Provide the (X, Y) coordinate of the cell's center where the given text is located.  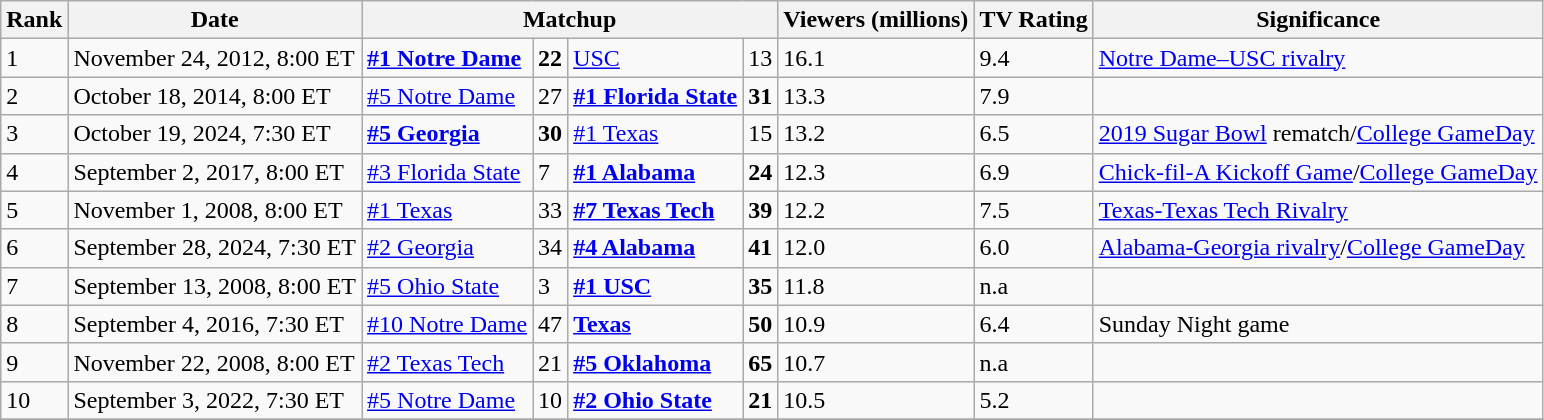
22 (550, 58)
33 (550, 210)
2 (34, 96)
6.5 (1034, 134)
September 2, 2017, 8:00 ET (215, 172)
9.4 (1034, 58)
12.0 (876, 248)
Date (215, 20)
Significance (1318, 20)
12.2 (876, 210)
9 (34, 362)
12.3 (876, 172)
October 18, 2014, 8:00 ET (215, 96)
34 (550, 248)
Rank (34, 20)
27 (550, 96)
USC (656, 58)
#1 USC (656, 286)
Notre Dame–USC rivalry (1318, 58)
September 4, 2016, 7:30 ET (215, 324)
November 24, 2012, 8:00 ET (215, 58)
Texas-Texas Tech Rivalry (1318, 210)
#2 Ohio State (656, 400)
September 13, 2008, 8:00 ET (215, 286)
2019 Sugar Bowl rematch/College GameDay (1318, 134)
13 (760, 58)
30 (550, 134)
24 (760, 172)
13.3 (876, 96)
Chick-fil-A Kickoff Game/College GameDay (1318, 172)
#5 Ohio State (448, 286)
#5 Oklahoma (656, 362)
6.4 (1034, 324)
#1 Alabama (656, 172)
6.0 (1034, 248)
65 (760, 362)
10.7 (876, 362)
41 (760, 248)
10.9 (876, 324)
6.9 (1034, 172)
35 (760, 286)
11.8 (876, 286)
Alabama-Georgia rivalry/College GameDay (1318, 248)
October 19, 2024, 7:30 ET (215, 134)
6 (34, 248)
#2 Georgia (448, 248)
7.9 (1034, 96)
#5 Georgia (448, 134)
47 (550, 324)
#3 Florida State (448, 172)
8 (34, 324)
16.1 (876, 58)
#1 Florida State (656, 96)
1 (34, 58)
50 (760, 324)
#10 Notre Dame (448, 324)
#1 Notre Dame (448, 58)
13.2 (876, 134)
#4 Alabama (656, 248)
4 (34, 172)
5.2 (1034, 400)
Texas (656, 324)
5 (34, 210)
TV Rating (1034, 20)
Viewers (millions) (876, 20)
39 (760, 210)
#2 Texas Tech (448, 362)
September 3, 2022, 7:30 ET (215, 400)
November 22, 2008, 8:00 ET (215, 362)
#7 Texas Tech (656, 210)
7.5 (1034, 210)
15 (760, 134)
September 28, 2024, 7:30 ET (215, 248)
Matchup (570, 20)
10.5 (876, 400)
31 (760, 96)
Sunday Night game (1318, 324)
November 1, 2008, 8:00 ET (215, 210)
